Identify which cell holds the provided text, then report its (x, y) central coordinate. 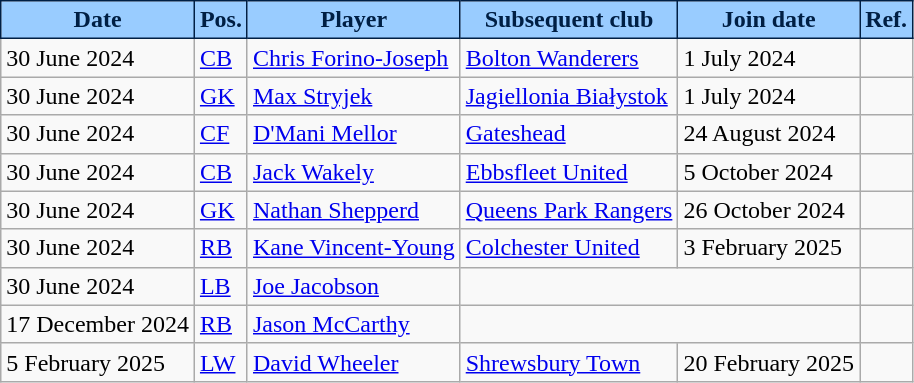
5 February 2025 (98, 362)
Chris Forino-Joseph (354, 58)
17 December 2024 (98, 324)
Ref. (886, 20)
Subsequent club (569, 20)
Max Stryjek (354, 96)
Queens Park Rangers (569, 210)
3 February 2025 (769, 248)
24 August 2024 (769, 134)
Nathan Shepperd (354, 210)
D'Mani Mellor (354, 134)
David Wheeler (354, 362)
Pos. (220, 20)
Gateshead (569, 134)
20 February 2025 (769, 362)
26 October 2024 (769, 210)
Jack Wakely (354, 172)
Bolton Wanderers (569, 58)
CF (220, 134)
Shrewsbury Town (569, 362)
Jagiellonia Białystok (569, 96)
Kane Vincent-Young (354, 248)
Joe Jacobson (354, 286)
Ebbsfleet United (569, 172)
Join date (769, 20)
Jason McCarthy (354, 324)
Player (354, 20)
LW (220, 362)
Colchester United (569, 248)
Date (98, 20)
LB (220, 286)
5 October 2024 (769, 172)
